Scan for the cell matching the given text and deliver its [x, y] coordinate at center. 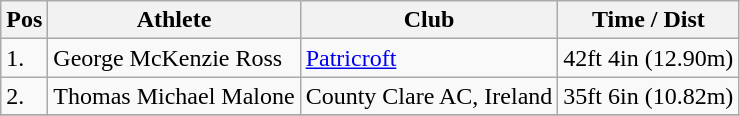
Patricroft [429, 58]
42ft 4in (12.90m) [648, 58]
2. [24, 96]
Time / Dist [648, 20]
Club [429, 20]
Thomas Michael Malone [174, 96]
George McKenzie Ross [174, 58]
1. [24, 58]
Athlete [174, 20]
County Clare AC, Ireland [429, 96]
35ft 6in (10.82m) [648, 96]
Pos [24, 20]
